Find where the given text appears and provide that cell's center as (x, y) coordinate. 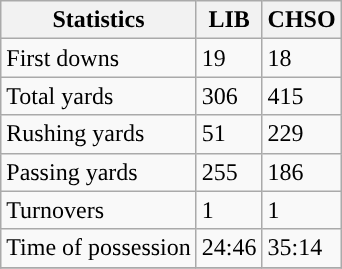
415 (302, 96)
51 (229, 134)
CHSO (302, 20)
Statistics (99, 20)
24:46 (229, 248)
35:14 (302, 248)
186 (302, 172)
306 (229, 96)
Passing yards (99, 172)
229 (302, 134)
LIB (229, 20)
Turnovers (99, 210)
First downs (99, 58)
19 (229, 58)
Time of possession (99, 248)
255 (229, 172)
Rushing yards (99, 134)
18 (302, 58)
Total yards (99, 96)
